Capture the cell that displays the provided text and extract its (X, Y) central coordinate. 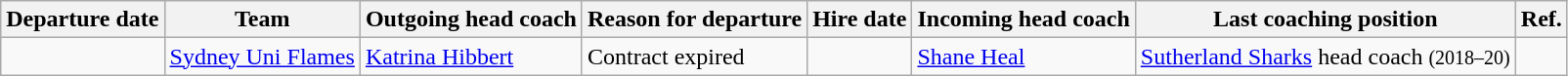
Team (262, 19)
Katrina Hibbert (471, 57)
Hire date (860, 19)
Sutherland Sharks head coach (2018–20) (1326, 57)
Shane Heal (1024, 57)
Outgoing head coach (471, 19)
Sydney Uni Flames (262, 57)
Departure date (82, 19)
Last coaching position (1326, 19)
Incoming head coach (1024, 19)
Contract expired (694, 57)
Reason for departure (694, 19)
Ref. (1541, 19)
